From the cell containing the given text, extract its center point as (X, Y) coordinate. 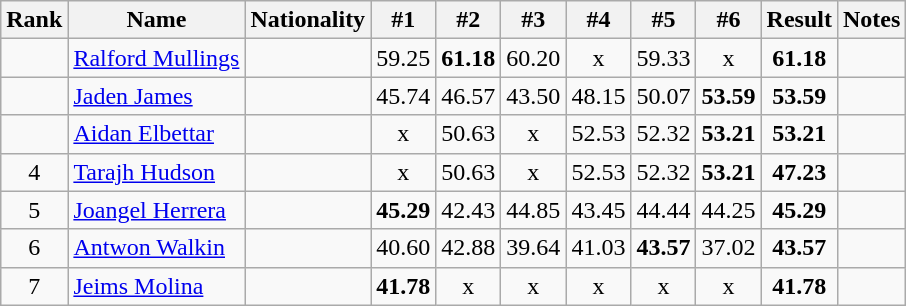
44.44 (664, 210)
45.74 (404, 96)
Jaden James (156, 96)
7 (34, 286)
Aidan Elbettar (156, 134)
44.25 (728, 210)
60.20 (534, 58)
#6 (728, 20)
37.02 (728, 248)
4 (34, 172)
43.50 (534, 96)
Jeims Molina (156, 286)
48.15 (598, 96)
39.64 (534, 248)
#4 (598, 20)
44.85 (534, 210)
Name (156, 20)
Result (799, 20)
Antwon Walkin (156, 248)
5 (34, 210)
42.88 (468, 248)
6 (34, 248)
40.60 (404, 248)
59.33 (664, 58)
43.45 (598, 210)
#5 (664, 20)
Nationality (308, 20)
#2 (468, 20)
Ralford Mullings (156, 58)
50.07 (664, 96)
Notes (871, 20)
42.43 (468, 210)
59.25 (404, 58)
46.57 (468, 96)
Joangel Herrera (156, 210)
#1 (404, 20)
Tarajh Hudson (156, 172)
41.03 (598, 248)
47.23 (799, 172)
#3 (534, 20)
Rank (34, 20)
